Return the (x, y) coordinate for the center point of the cell that contains the specified text.  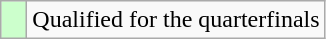
Qualified for the quarterfinals (176, 20)
